Determine the (X, Y) coordinate at the center of the cell enclosing the given text.  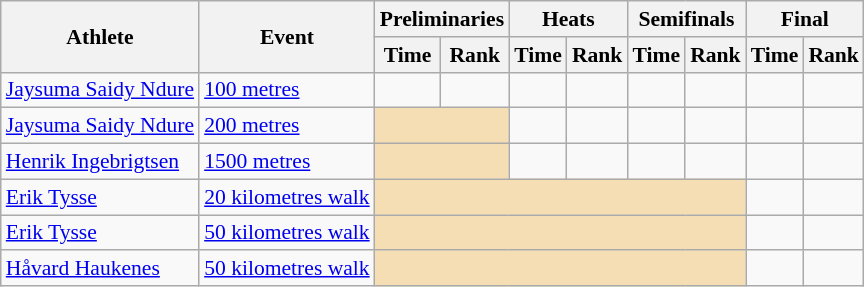
Event (287, 36)
100 metres (287, 90)
200 metres (287, 126)
Heats (568, 19)
Preliminaries (442, 19)
Henrik Ingebrigtsen (100, 162)
20 kilometres walk (287, 197)
Semifinals (686, 19)
1500 metres (287, 162)
Final (805, 19)
Håvard Haukenes (100, 269)
Athlete (100, 36)
